Provide the (x, y) coordinate of the cell's center where the given text is located.  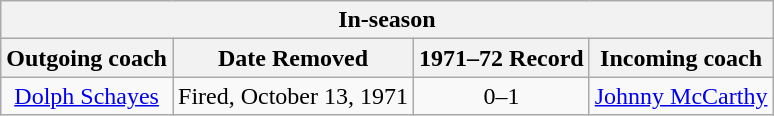
Date Removed (292, 58)
Johnny McCarthy (681, 96)
Fired, October 13, 1971 (292, 96)
Dolph Schayes (87, 96)
1971–72 Record (502, 58)
In-season (387, 20)
0–1 (502, 96)
Incoming coach (681, 58)
Outgoing coach (87, 58)
